Identify which cell holds the provided text, then report its (X, Y) central coordinate. 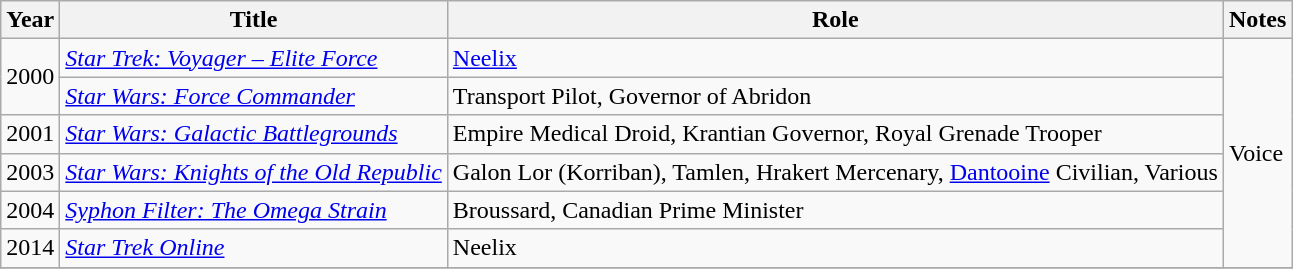
2004 (30, 210)
Star Wars: Force Commander (254, 96)
2014 (30, 248)
Role (835, 20)
Year (30, 20)
Star Wars: Galactic Battlegrounds (254, 134)
2000 (30, 77)
2003 (30, 172)
2001 (30, 134)
Transport Pilot, Governor of Abridon (835, 96)
Star Trek: Voyager – Elite Force (254, 58)
Voice (1257, 153)
Galon Lor (Korriban), Tamlen, Hrakert Mercenary, Dantooine Civilian, Various (835, 172)
Star Wars: Knights of the Old Republic (254, 172)
Syphon Filter: The Omega Strain (254, 210)
Broussard, Canadian Prime Minister (835, 210)
Star Trek Online (254, 248)
Title (254, 20)
Notes (1257, 20)
Empire Medical Droid, Krantian Governor, Royal Grenade Trooper (835, 134)
